Provide the (X, Y) coordinate of the cell's center where the given text is located.  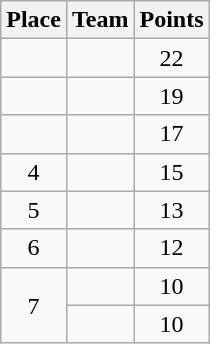
5 (34, 210)
12 (172, 248)
19 (172, 96)
Team (100, 20)
17 (172, 134)
6 (34, 248)
Points (172, 20)
Place (34, 20)
13 (172, 210)
22 (172, 58)
4 (34, 172)
15 (172, 172)
7 (34, 305)
